Return [x, y] of the center of cell containing provided text 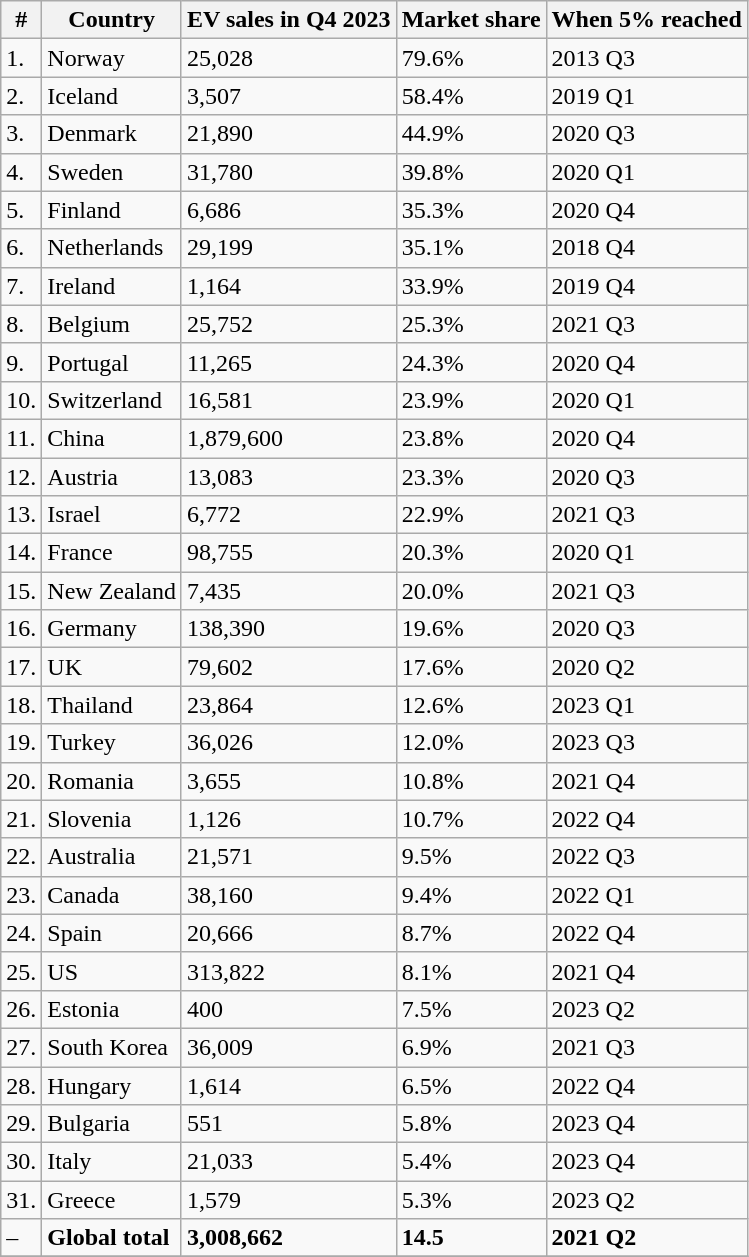
2019 Q4 [646, 286]
14.5 [471, 1238]
10.8% [471, 781]
7,435 [288, 591]
23.3% [471, 477]
313,822 [288, 971]
20.3% [471, 553]
28. [22, 1085]
Slovenia [112, 819]
Switzerland [112, 400]
Austria [112, 477]
South Korea [112, 1047]
6.9% [471, 1047]
Portugal [112, 362]
35.1% [471, 248]
2023 Q3 [646, 743]
12.6% [471, 705]
14. [22, 553]
– [22, 1238]
9.5% [471, 857]
19.6% [471, 629]
Canada [112, 895]
2019 Q1 [646, 96]
Thailand [112, 705]
21,890 [288, 134]
26. [22, 1009]
8.1% [471, 971]
20.0% [471, 591]
10. [22, 400]
25,028 [288, 58]
France [112, 553]
29,199 [288, 248]
19. [22, 743]
22.9% [471, 515]
Australia [112, 857]
1,164 [288, 286]
5.4% [471, 1162]
25. [22, 971]
Greece [112, 1200]
Country [112, 20]
3,655 [288, 781]
Global total [112, 1238]
7.5% [471, 1009]
9. [22, 362]
Finland [112, 210]
10.7% [471, 819]
2022 Q1 [646, 895]
21,033 [288, 1162]
Hungary [112, 1085]
23. [22, 895]
17. [22, 667]
# [22, 20]
6.5% [471, 1085]
13,083 [288, 477]
6,686 [288, 210]
39.8% [471, 172]
9.4% [471, 895]
2018 Q4 [646, 248]
5.8% [471, 1124]
44.9% [471, 134]
18. [22, 705]
4. [22, 172]
China [112, 438]
6,772 [288, 515]
400 [288, 1009]
3,008,662 [288, 1238]
1,126 [288, 819]
UK [112, 667]
Israel [112, 515]
Market share [471, 20]
21,571 [288, 857]
25.3% [471, 324]
5.3% [471, 1200]
2013 Q3 [646, 58]
2. [22, 96]
23,864 [288, 705]
20,666 [288, 933]
1. [22, 58]
US [112, 971]
Bulgaria [112, 1124]
11. [22, 438]
When 5% reached [646, 20]
3. [22, 134]
Denmark [112, 134]
16,581 [288, 400]
New Zealand [112, 591]
33.9% [471, 286]
1,614 [288, 1085]
EV sales in Q4 2023 [288, 20]
24. [22, 933]
13. [22, 515]
1,579 [288, 1200]
2020 Q2 [646, 667]
20. [22, 781]
Ireland [112, 286]
6. [22, 248]
Belgium [112, 324]
Italy [112, 1162]
Iceland [112, 96]
22. [22, 857]
Spain [112, 933]
31. [22, 1200]
31,780 [288, 172]
17.6% [471, 667]
Sweden [112, 172]
25,752 [288, 324]
12. [22, 477]
79.6% [471, 58]
30. [22, 1162]
1,879,600 [288, 438]
8.7% [471, 933]
551 [288, 1124]
Turkey [112, 743]
36,009 [288, 1047]
15. [22, 591]
Romania [112, 781]
23.9% [471, 400]
98,755 [288, 553]
79,602 [288, 667]
29. [22, 1124]
23.8% [471, 438]
38,160 [288, 895]
2022 Q3 [646, 857]
36,026 [288, 743]
5. [22, 210]
16. [22, 629]
35.3% [471, 210]
Norway [112, 58]
2021 Q2 [646, 1238]
24.3% [471, 362]
Germany [112, 629]
21. [22, 819]
Netherlands [112, 248]
11,265 [288, 362]
138,390 [288, 629]
12.0% [471, 743]
8. [22, 324]
3,507 [288, 96]
7. [22, 286]
Estonia [112, 1009]
27. [22, 1047]
2023 Q1 [646, 705]
58.4% [471, 96]
